Find where the given text appears and provide that cell's center as (x, y) coordinate. 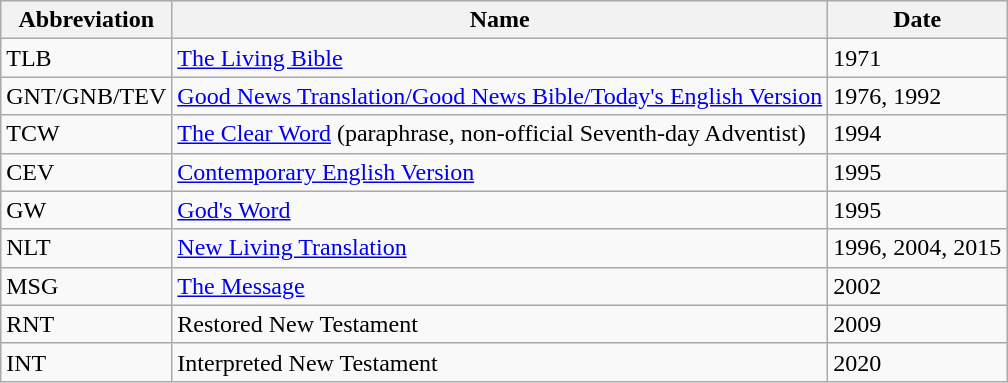
MSG (86, 286)
RNT (86, 324)
1976, 1992 (918, 96)
TLB (86, 58)
Contemporary English Version (500, 172)
2009 (918, 324)
1971 (918, 58)
1994 (918, 134)
GNT/GNB/TEV (86, 96)
Restored New Testament (500, 324)
Name (500, 20)
Date (918, 20)
God's Word (500, 210)
2002 (918, 286)
2020 (918, 362)
CEV (86, 172)
The Message (500, 286)
The Living Bible (500, 58)
1996, 2004, 2015 (918, 248)
Good News Translation/Good News Bible/Today's English Version (500, 96)
Abbreviation (86, 20)
Interpreted New Testament (500, 362)
NLT (86, 248)
TCW (86, 134)
INT (86, 362)
The Clear Word (paraphrase, non-official Seventh-day Adventist) (500, 134)
GW (86, 210)
New Living Translation (500, 248)
